Identify which cell holds the provided text, then report its (X, Y) central coordinate. 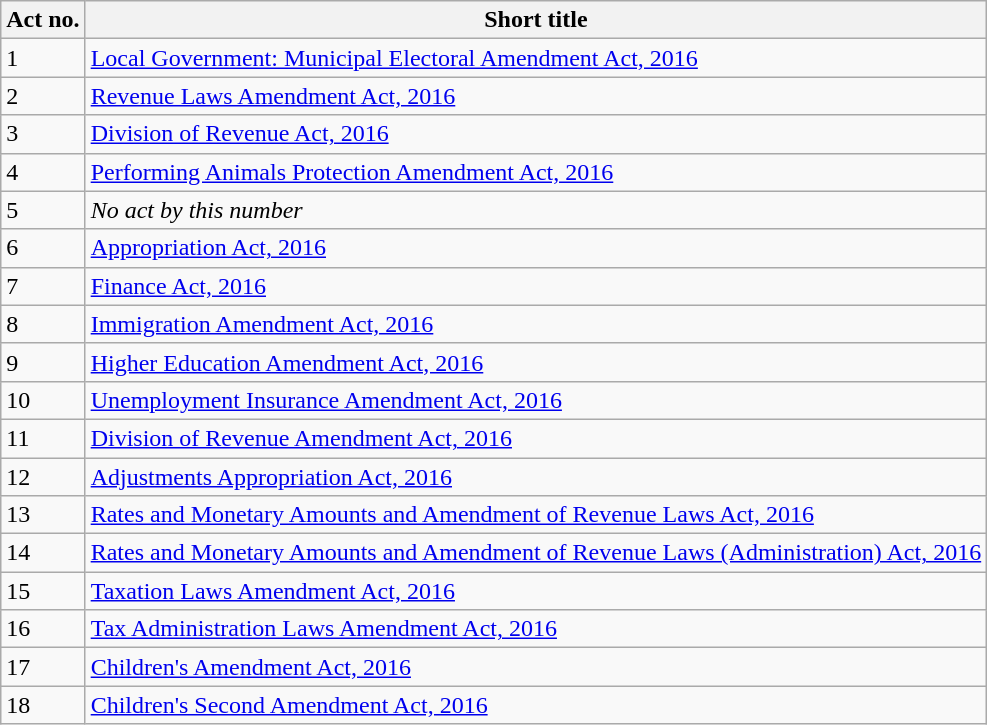
1 (43, 58)
8 (43, 324)
Immigration Amendment Act, 2016 (536, 324)
Appropriation Act, 2016 (536, 248)
4 (43, 172)
Act no. (43, 20)
2 (43, 96)
Taxation Laws Amendment Act, 2016 (536, 591)
10 (43, 400)
Revenue Laws Amendment Act, 2016 (536, 96)
14 (43, 553)
Division of Revenue Act, 2016 (536, 134)
Children's Amendment Act, 2016 (536, 667)
Unemployment Insurance Amendment Act, 2016 (536, 400)
Tax Administration Laws Amendment Act, 2016 (536, 629)
Local Government: Municipal Electoral Amendment Act, 2016 (536, 58)
3 (43, 134)
Short title (536, 20)
Higher Education Amendment Act, 2016 (536, 362)
17 (43, 667)
Children's Second Amendment Act, 2016 (536, 705)
Rates and Monetary Amounts and Amendment of Revenue Laws (Administration) Act, 2016 (536, 553)
13 (43, 515)
No act by this number (536, 210)
6 (43, 248)
Adjustments Appropriation Act, 2016 (536, 477)
7 (43, 286)
9 (43, 362)
11 (43, 438)
12 (43, 477)
15 (43, 591)
Rates and Monetary Amounts and Amendment of Revenue Laws Act, 2016 (536, 515)
16 (43, 629)
Division of Revenue Amendment Act, 2016 (536, 438)
Finance Act, 2016 (536, 286)
5 (43, 210)
Performing Animals Protection Amendment Act, 2016 (536, 172)
18 (43, 705)
